Identify which cell holds the provided text, then report its [x, y] central coordinate. 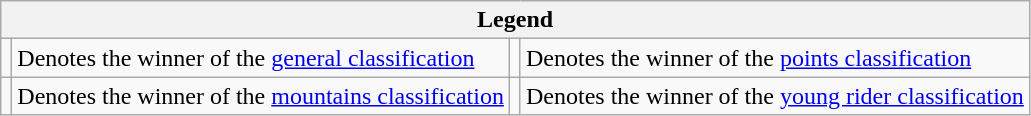
Denotes the winner of the points classification [774, 58]
Denotes the winner of the young rider classification [774, 96]
Legend [516, 20]
Denotes the winner of the mountains classification [261, 96]
Denotes the winner of the general classification [261, 58]
